Capture the cell that displays the provided text and extract its (x, y) central coordinate. 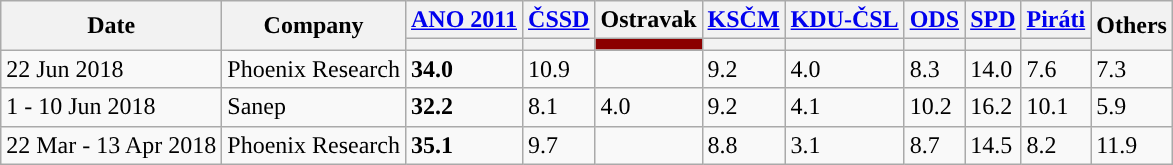
Date (112, 26)
22 Mar - 13 Apr 2018 (112, 145)
7.3 (1132, 69)
5.9 (1132, 107)
3.1 (844, 145)
KDU-ČSL (844, 20)
16.2 (993, 107)
14.5 (993, 145)
ODS (934, 20)
10.2 (934, 107)
10.1 (1056, 107)
10.9 (559, 69)
1 - 10 Jun 2018 (112, 107)
Others (1132, 26)
KSČM (744, 20)
4.1 (844, 107)
Piráti (1056, 20)
8.7 (934, 145)
14.0 (993, 69)
Sanep (314, 107)
8.2 (1056, 145)
35.1 (464, 145)
8.8 (744, 145)
8.1 (559, 107)
32.2 (464, 107)
ČSSD (559, 20)
34.0 (464, 69)
SPD (993, 20)
8.3 (934, 69)
Company (314, 26)
11.9 (1132, 145)
ANO 2011 (464, 20)
9.7 (559, 145)
7.6 (1056, 69)
22 Jun 2018 (112, 69)
Ostravak (648, 20)
